Return the [x, y] coordinate for the center point of the cell that contains the specified text.  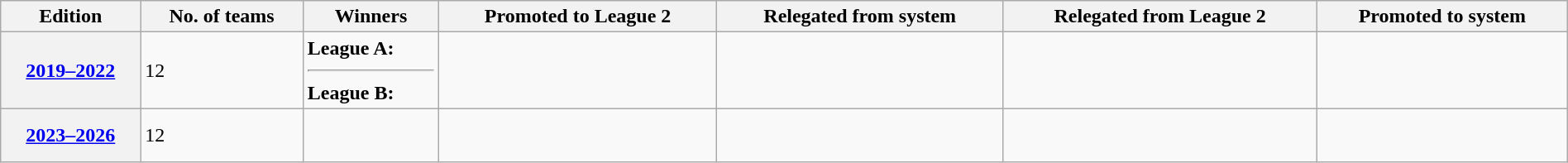
Relegated from system [860, 17]
Relegated from League 2 [1159, 17]
2019–2022 [71, 70]
No. of teams [222, 17]
Edition [71, 17]
2023–2026 [71, 136]
League A: League B: [370, 70]
Winners [370, 17]
Promoted to League 2 [578, 17]
Promoted to system [1442, 17]
